From the cell containing the given text, extract its center point as [x, y] coordinate. 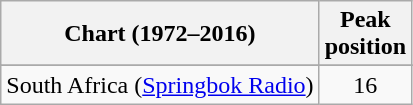
Chart (1972–2016) [160, 34]
South Africa (Springbok Radio) [160, 85]
16 [365, 85]
Peakposition [365, 34]
